Search for the cell housing the specified text and yield its (X, Y) center coordinate. 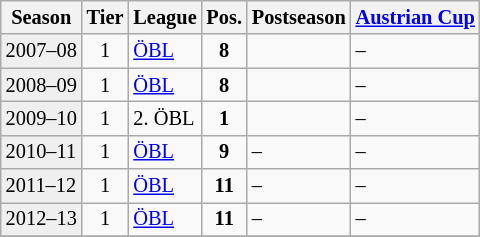
9 (224, 152)
2011–12 (42, 186)
2012–13 (42, 219)
2010–11 (42, 152)
Season (42, 17)
Austrian Cup (416, 17)
Pos. (224, 17)
2. ÖBL (164, 118)
Tier (106, 17)
2007–08 (42, 51)
2009–10 (42, 118)
2008–09 (42, 85)
Postseason (299, 17)
League (164, 17)
